Detect which cell encompasses the target text, then output its (X, Y) center coordinate. 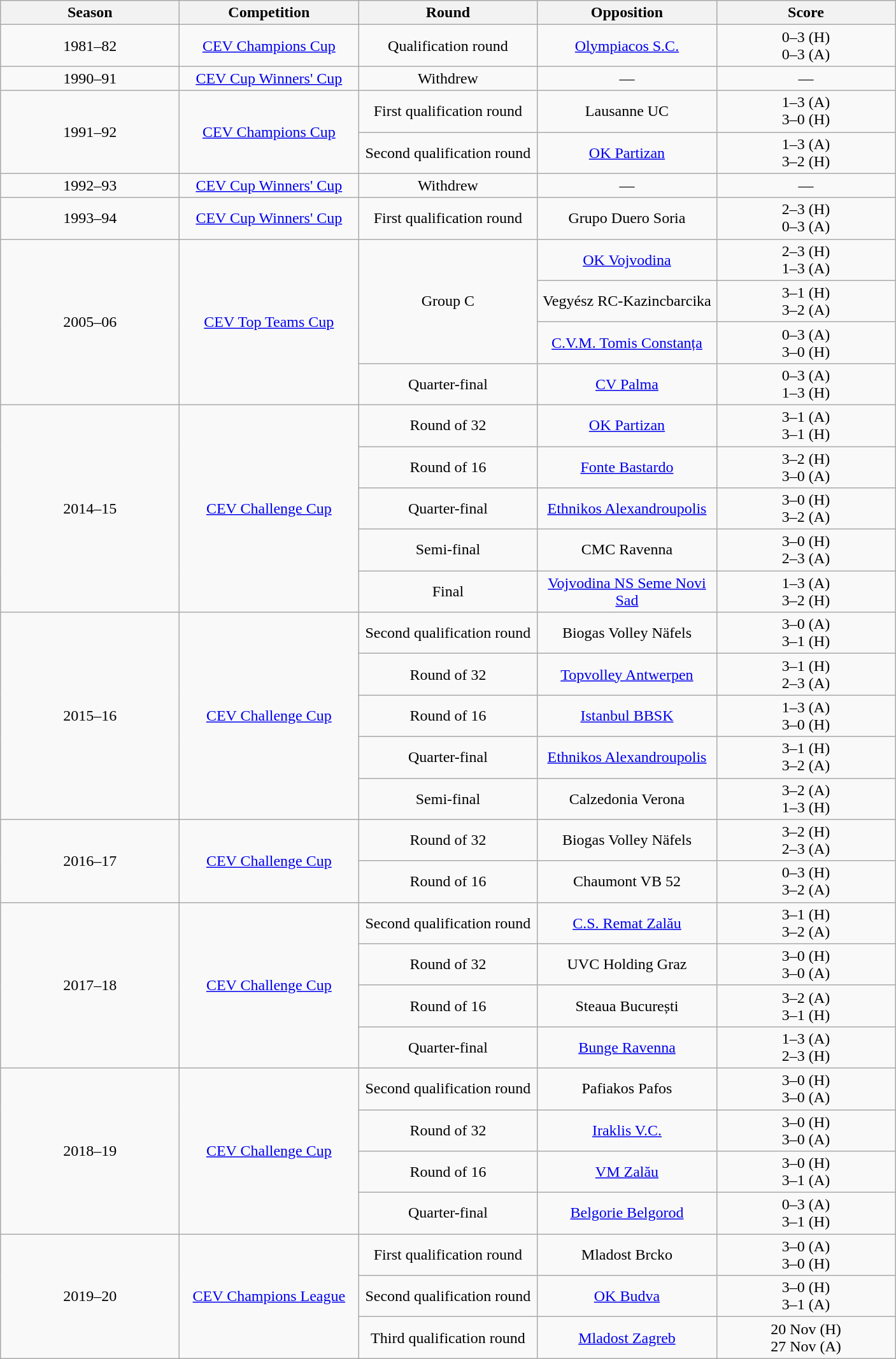
1–3 (A)2–3 (H) (806, 1047)
3–2 (A)1–3 (H) (806, 799)
C.V.M. Tomis Constanța (627, 343)
Steaua București (627, 1005)
3–2 (A)3–1 (H) (806, 1005)
1981–82 (90, 46)
CEV Top Teams Cup (269, 322)
2–3 (H)0–3 (A) (806, 218)
2014–15 (90, 508)
1990–91 (90, 78)
3–2 (H)3–0 (A) (806, 466)
Competition (269, 13)
3–1 (A)3–1 (H) (806, 426)
3–0 (A)3–0 (H) (806, 1255)
2015–16 (90, 716)
3–0 (A)3–1 (H) (806, 633)
0–3 (H)3–2 (A) (806, 882)
3–0 (H)3–2 (A) (806, 508)
Grupo Duero Soria (627, 218)
Chaumont VB 52 (627, 882)
0–3 (H)0–3 (A) (806, 46)
Vojvodina NS Seme Novi Sad (627, 591)
Mladost Brcko (627, 1255)
Third qualification round (448, 1338)
Lausanne UC (627, 111)
2016–17 (90, 861)
CV Palma (627, 384)
UVC Holding Graz (627, 965)
CMC Ravenna (627, 550)
Calzedonia Verona (627, 799)
Season (90, 13)
1991–92 (90, 132)
Score (806, 13)
Round (448, 13)
Vegyész RC-Kazincbarcika (627, 301)
2019–20 (90, 1296)
Istanbul BBSK (627, 716)
OK Budva (627, 1296)
VM Zalău (627, 1172)
1993–94 (90, 218)
CEV Champions League (269, 1296)
Olympiacos S.C. (627, 46)
Qualification round (448, 46)
Opposition (627, 13)
Pafiakos Pafos (627, 1088)
Mladost Zagreb (627, 1338)
3–1 (H)2–3 (A) (806, 674)
Group C (448, 301)
Belgorie Belgorod (627, 1213)
3–0 (H)2–3 (A) (806, 550)
0–3 (A)1–3 (H) (806, 384)
1992–93 (90, 185)
2018–19 (90, 1151)
OK Vojvodina (627, 260)
3–2 (H)2–3 (A) (806, 840)
Fonte Bastardo (627, 466)
2017–18 (90, 985)
Topvolley Antwerpen (627, 674)
Final (448, 591)
0–3 (A)3–0 (H) (806, 343)
20 Nov (H) 27 Nov (A) (806, 1338)
C.S. Remat Zalău (627, 923)
0–3 (A)3–1 (H) (806, 1213)
2005–06 (90, 322)
2–3 (H)1–3 (A) (806, 260)
Bunge Ravenna (627, 1047)
Iraklis V.C. (627, 1130)
